Determine the (X, Y) coordinate at the center of the cell enclosing the given text.  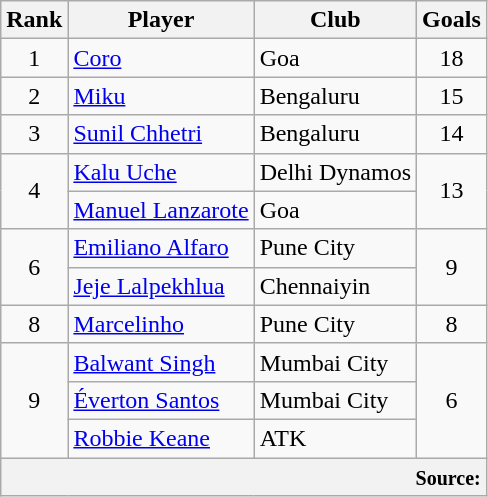
Chennaiyin (335, 286)
Balwant Singh (161, 362)
Rank (34, 20)
Delhi Dynamos (335, 172)
Sunil Chhetri (161, 134)
ATK (335, 438)
Club (335, 20)
Goals (452, 20)
4 (34, 191)
Éverton Santos (161, 400)
Kalu Uche (161, 172)
1 (34, 58)
Robbie Keane (161, 438)
2 (34, 96)
14 (452, 134)
Marcelinho (161, 324)
15 (452, 96)
13 (452, 191)
Jeje Lalpekhlua (161, 286)
Coro (161, 58)
Emiliano Alfaro (161, 248)
Manuel Lanzarote (161, 210)
18 (452, 58)
Source: (244, 477)
3 (34, 134)
Player (161, 20)
Miku (161, 96)
